Provide the (X, Y) coordinate of the cell's center where the given text is located.  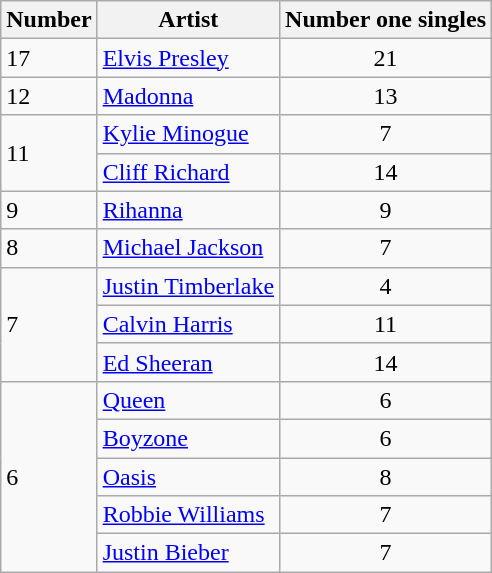
13 (386, 96)
4 (386, 286)
Number (49, 20)
Madonna (188, 96)
Rihanna (188, 210)
Boyzone (188, 438)
12 (49, 96)
Queen (188, 400)
Calvin Harris (188, 324)
17 (49, 58)
Artist (188, 20)
Michael Jackson (188, 248)
Ed Sheeran (188, 362)
Justin Bieber (188, 553)
Cliff Richard (188, 172)
Robbie Williams (188, 515)
Oasis (188, 477)
Justin Timberlake (188, 286)
Elvis Presley (188, 58)
Number one singles (386, 20)
21 (386, 58)
Kylie Minogue (188, 134)
